Return the [x, y] coordinate for the center point of the cell that contains the specified text.  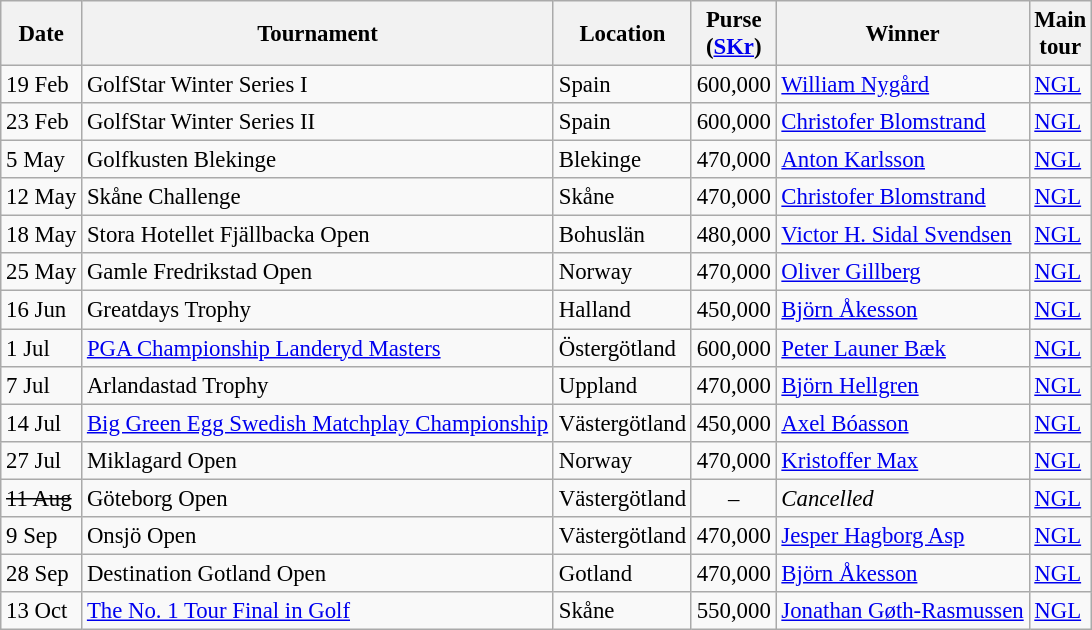
Purse(SKr) [734, 34]
Onsjö Open [318, 536]
Stora Hotellet Fjällbacka Open [318, 235]
Blekinge [622, 160]
Big Green Egg Swedish Matchplay Championship [318, 423]
Date [42, 34]
5 May [42, 160]
25 May [42, 273]
27 Jul [42, 460]
Skåne Challenge [318, 197]
16 Jun [42, 310]
Maintour [1060, 34]
9 Sep [42, 536]
William Nygård [902, 85]
Location [622, 34]
Gotland [622, 573]
Oliver Gillberg [902, 273]
Gamle Fredrikstad Open [318, 273]
Cancelled [902, 498]
Bohuslän [622, 235]
14 Jul [42, 423]
Greatdays Trophy [318, 310]
Halland [622, 310]
23 Feb [42, 122]
– [734, 498]
Östergötland [622, 348]
7 Jul [42, 385]
Arlandastad Trophy [318, 385]
Tournament [318, 34]
Jesper Hagborg Asp [902, 536]
12 May [42, 197]
Miklagard Open [318, 460]
Peter Launer Bæk [902, 348]
Göteborg Open [318, 498]
Axel Bóasson [902, 423]
PGA Championship Landeryd Masters [318, 348]
480,000 [734, 235]
18 May [42, 235]
28 Sep [42, 573]
GolfStar Winter Series I [318, 85]
The No. 1 Tour Final in Golf [318, 611]
13 Oct [42, 611]
11 Aug [42, 498]
Uppland [622, 385]
Golfkusten Blekinge [318, 160]
19 Feb [42, 85]
Victor H. Sidal Svendsen [902, 235]
GolfStar Winter Series II [318, 122]
Björn Hellgren [902, 385]
Anton Karlsson [902, 160]
Jonathan Gøth-Rasmussen [902, 611]
Destination Gotland Open [318, 573]
Kristoffer Max [902, 460]
550,000 [734, 611]
Winner [902, 34]
1 Jul [42, 348]
